Pinpoint the cell where the given text exists, returning its [x, y] midpoint coordinate. 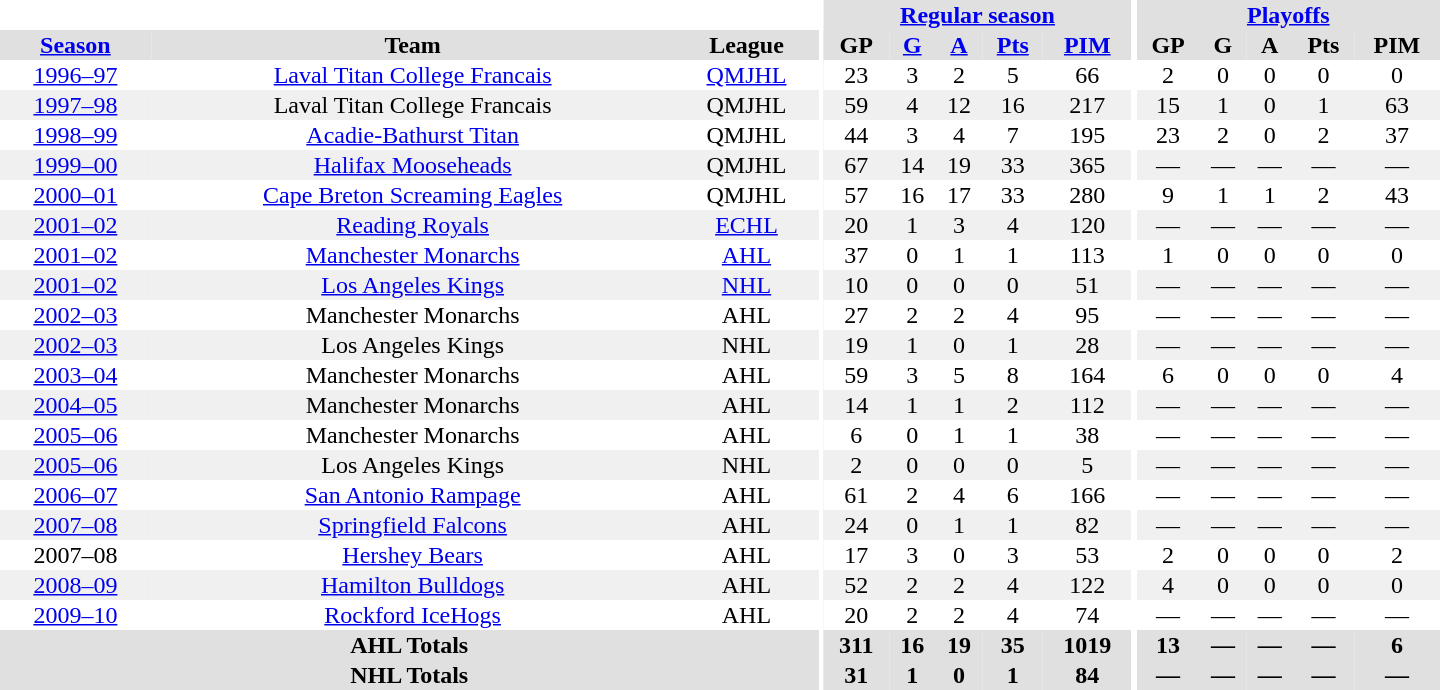
2000–01 [76, 195]
Team [413, 45]
67 [856, 165]
57 [856, 195]
164 [1087, 375]
1998–99 [76, 135]
Regular season [978, 15]
League [747, 45]
44 [856, 135]
24 [856, 525]
AHL Totals [409, 645]
2009–10 [76, 615]
13 [1168, 645]
Playoffs [1288, 15]
10 [856, 285]
Rockford IceHogs [413, 615]
2006–07 [76, 495]
12 [960, 105]
8 [1012, 375]
2004–05 [76, 405]
166 [1087, 495]
ECHL [747, 225]
1019 [1087, 645]
31 [856, 675]
Springfield Falcons [413, 525]
113 [1087, 255]
1997–98 [76, 105]
311 [856, 645]
NHL Totals [409, 675]
Season [76, 45]
27 [856, 315]
120 [1087, 225]
9 [1168, 195]
28 [1087, 345]
51 [1087, 285]
Cape Breton Screaming Eagles [413, 195]
217 [1087, 105]
1996–97 [76, 75]
52 [856, 585]
112 [1087, 405]
38 [1087, 435]
66 [1087, 75]
82 [1087, 525]
15 [1168, 105]
122 [1087, 585]
2003–04 [76, 375]
35 [1012, 645]
195 [1087, 135]
43 [1397, 195]
Reading Royals [413, 225]
7 [1012, 135]
Hamilton Bulldogs [413, 585]
61 [856, 495]
1999–00 [76, 165]
95 [1087, 315]
53 [1087, 555]
Acadie-Bathurst Titan [413, 135]
Hershey Bears [413, 555]
Halifax Mooseheads [413, 165]
63 [1397, 105]
280 [1087, 195]
2008–09 [76, 585]
365 [1087, 165]
84 [1087, 675]
San Antonio Rampage [413, 495]
74 [1087, 615]
